Search for the cell housing the specified text and yield its [x, y] center coordinate. 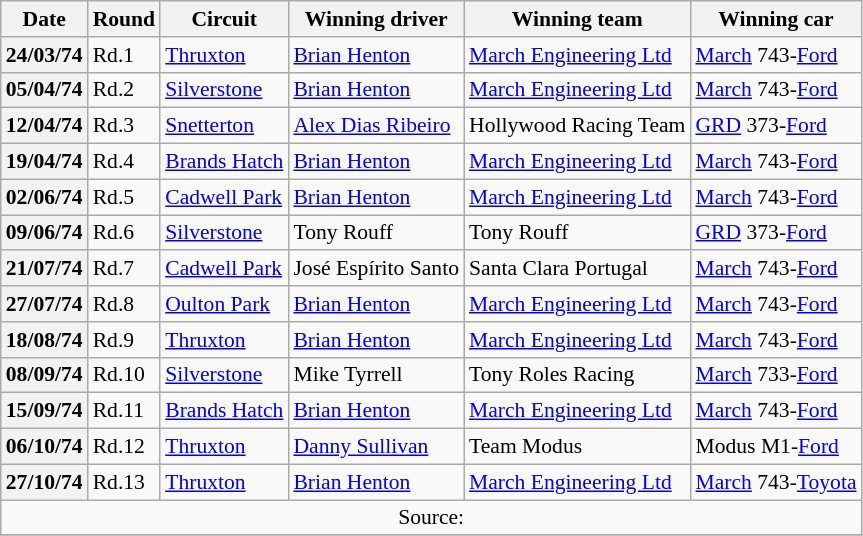
Date [44, 19]
24/03/74 [44, 55]
05/04/74 [44, 90]
18/08/74 [44, 340]
Winning car [776, 19]
19/04/74 [44, 162]
Team Modus [577, 447]
Modus M1-Ford [776, 447]
Tony Roles Racing [577, 375]
Rd.2 [124, 90]
Rd.5 [124, 197]
Rd.7 [124, 269]
27/10/74 [44, 482]
Source: [432, 518]
Rd.12 [124, 447]
Snetterton [224, 126]
Rd.8 [124, 304]
09/06/74 [44, 233]
Rd.11 [124, 411]
Rd.10 [124, 375]
15/09/74 [44, 411]
Hollywood Racing Team [577, 126]
Oulton Park [224, 304]
Santa Clara Portugal [577, 269]
12/04/74 [44, 126]
Rd.3 [124, 126]
Mike Tyrrell [376, 375]
27/07/74 [44, 304]
06/10/74 [44, 447]
Rd.4 [124, 162]
Rd.1 [124, 55]
Rd.6 [124, 233]
Alex Dias Ribeiro [376, 126]
José Espírito Santo [376, 269]
Winning team [577, 19]
Round [124, 19]
Danny Sullivan [376, 447]
08/09/74 [44, 375]
21/07/74 [44, 269]
02/06/74 [44, 197]
Rd.13 [124, 482]
Winning driver [376, 19]
Rd.9 [124, 340]
Circuit [224, 19]
March 733-Ford [776, 375]
March 743-Toyota [776, 482]
